Scan for the cell matching the given text and deliver its (x, y) coordinate at center. 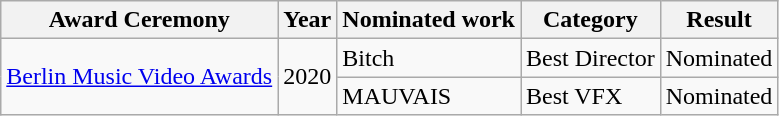
Nominated work (429, 20)
MAUVAIS (429, 96)
Best VFX (590, 96)
Result (719, 20)
2020 (308, 77)
Berlin Music Video Awards (140, 77)
Best Director (590, 58)
Award Ceremony (140, 20)
Bitch (429, 58)
Category (590, 20)
Year (308, 20)
